Determine the (X, Y) coordinate at the center of the cell enclosing the given text.  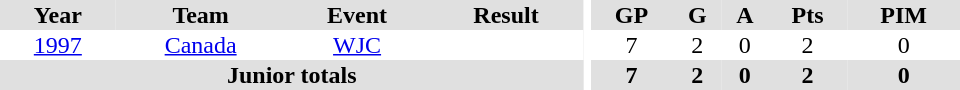
PIM (904, 15)
Pts (808, 15)
A (745, 15)
Junior totals (292, 75)
GP (631, 15)
Result (506, 15)
1997 (58, 45)
G (698, 15)
Canada (201, 45)
Team (201, 15)
Event (358, 15)
WJC (358, 45)
Year (58, 15)
